Locate the cell with the specified text and output its (X, Y) center coordinate. 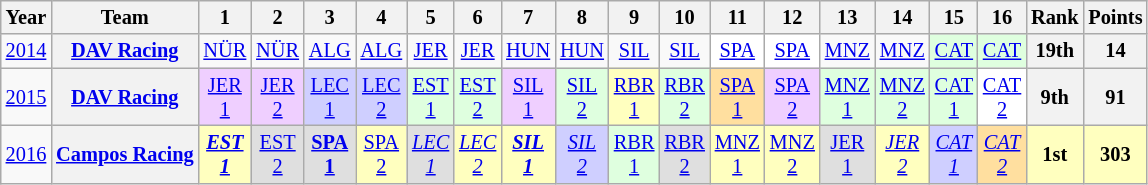
1st (1054, 154)
9th (1054, 97)
Team (124, 17)
12 (792, 17)
1 (224, 17)
Points (1115, 17)
Campos Racing (124, 154)
Year (26, 17)
3 (330, 17)
91 (1115, 97)
2016 (26, 154)
13 (848, 17)
2 (278, 17)
2014 (26, 51)
4 (382, 17)
2015 (26, 97)
6 (478, 17)
8 (582, 17)
7 (528, 17)
15 (954, 17)
16 (1002, 17)
19th (1054, 51)
5 (430, 17)
Rank (1054, 17)
10 (684, 17)
303 (1115, 154)
9 (634, 17)
11 (738, 17)
